Identify which cell holds the provided text, then report its (x, y) central coordinate. 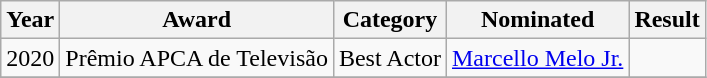
Nominated (537, 20)
2020 (30, 58)
Award (197, 20)
Year (30, 20)
Marcello Melo Jr. (537, 58)
Best Actor (390, 58)
Category (390, 20)
Result (667, 20)
Prêmio APCA de Televisão (197, 58)
